Detect which cell encompasses the target text, then output its [x, y] center coordinate. 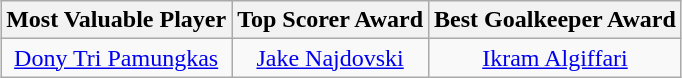
Best Goalkeeper Award [556, 20]
Most Valuable Player [116, 20]
Ikram Algiffari [556, 58]
Dony Tri Pamungkas [116, 58]
Jake Najdovski [330, 58]
Top Scorer Award [330, 20]
